Output the (X, Y) coordinate of the center of the cell containing the given text.  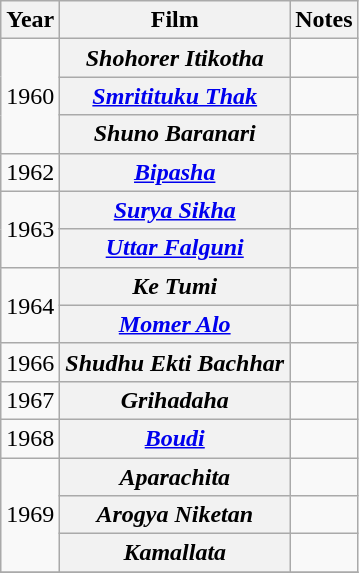
Boudi (175, 438)
1967 (30, 400)
Uttar Falguni (175, 248)
Shuno Baranari (175, 134)
Momer Alo (175, 324)
1960 (30, 96)
Grihadaha (175, 400)
Smritituku Thak (175, 96)
Bipasha (175, 172)
Aparachita (175, 477)
Surya Sikha (175, 210)
Shohorer Itikotha (175, 58)
Year (30, 20)
1969 (30, 515)
Arogya Niketan (175, 515)
Film (175, 20)
1968 (30, 438)
Notes (324, 20)
1964 (30, 305)
Ke Tumi (175, 286)
1963 (30, 229)
1966 (30, 362)
1962 (30, 172)
Shudhu Ekti Bachhar (175, 362)
Kamallata (175, 553)
